Locate the cell with the specified text and output its [x, y] center coordinate. 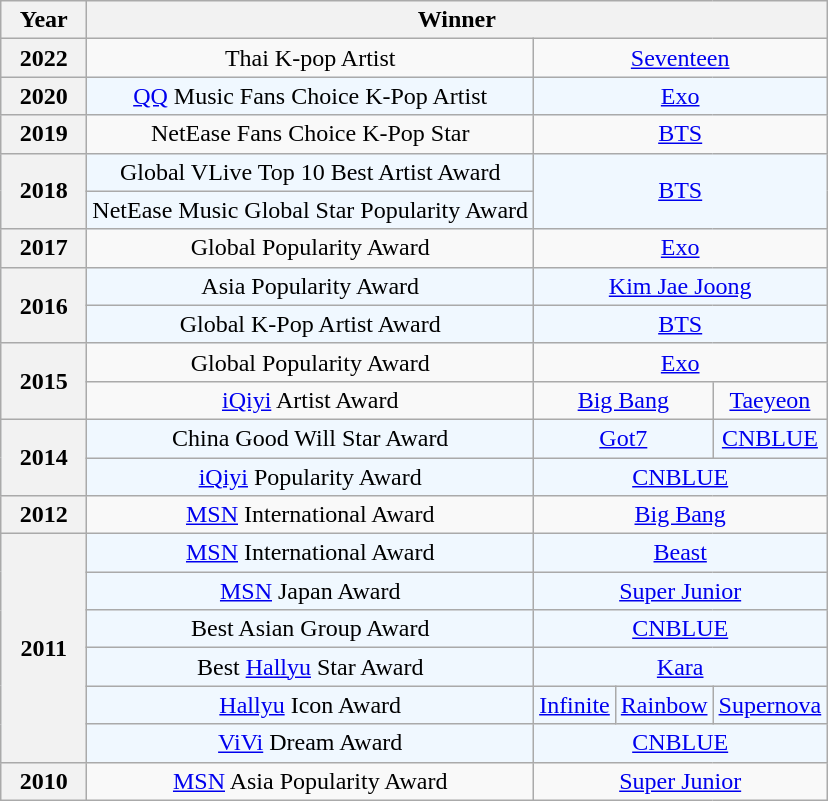
2012 [44, 515]
QQ Music Fans Choice K-Pop Artist [310, 96]
Global VLive Top 10 Best Artist Award [310, 172]
Beast [680, 553]
Asia Popularity Award [310, 286]
Got7 [624, 438]
Supernova [770, 705]
Thai K-pop Artist [310, 58]
2010 [44, 781]
iQiyi Artist Award [310, 400]
Best Hallyu Star Award [310, 667]
iQiyi Popularity Award [310, 477]
Seventeen [680, 58]
MSN Asia Popularity Award [310, 781]
China Good Will Star Award [310, 438]
Rainbow [664, 705]
Kim Jae Joong [680, 286]
ViVi Dream Award [310, 743]
2016 [44, 305]
Global K-Pop Artist Award [310, 324]
MSN Japan Award [310, 591]
2011 [44, 648]
Kara [680, 667]
Infinite [575, 705]
NetEase Fans Choice K-Pop Star [310, 134]
Best Asian Group Award [310, 629]
2015 [44, 381]
NetEase Music Global Star Popularity Award [310, 210]
2017 [44, 248]
Taeyeon [770, 400]
2014 [44, 457]
2018 [44, 191]
2020 [44, 96]
Hallyu Icon Award [310, 705]
Winner [457, 20]
2019 [44, 134]
Year [44, 20]
2022 [44, 58]
